Provide the [X, Y] coordinate of the cell's center where the given text is located.  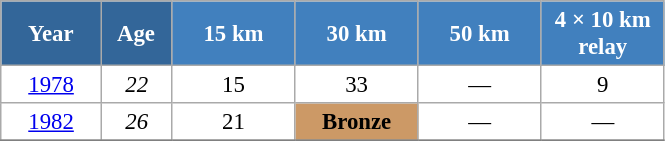
1982 [52, 122]
15 [234, 85]
4 × 10 km relay [602, 34]
1978 [52, 85]
22 [136, 85]
33 [356, 85]
15 km [234, 34]
26 [136, 122]
50 km [480, 34]
Bronze [356, 122]
21 [234, 122]
9 [602, 85]
Age [136, 34]
30 km [356, 34]
Year [52, 34]
